Find where the given text appears and provide that cell's center as [X, Y] coordinate. 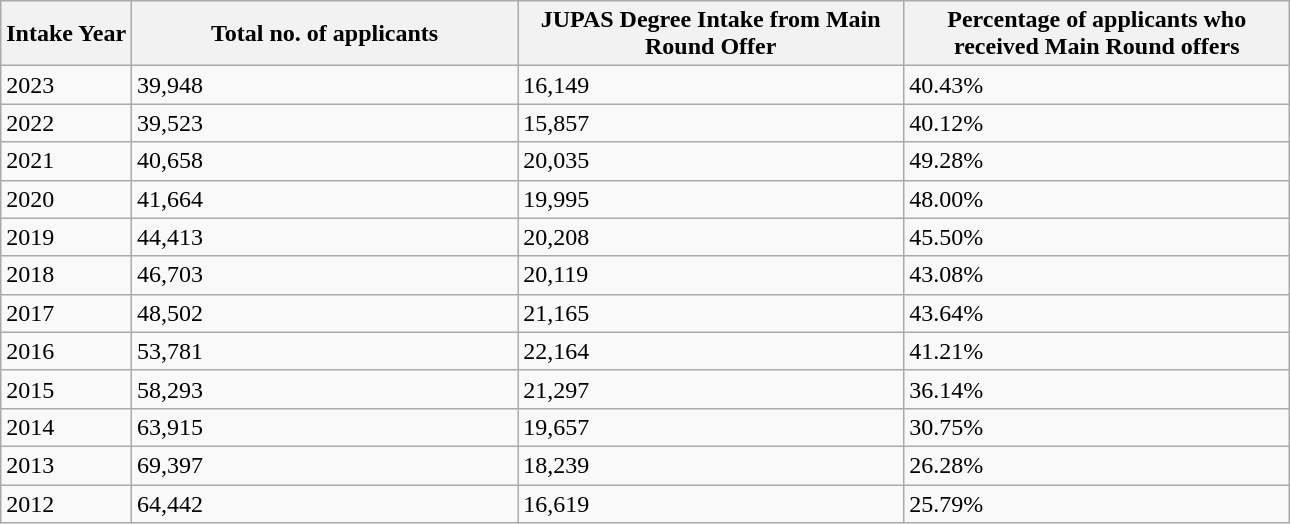
Intake Year [66, 34]
26.28% [1097, 465]
53,781 [325, 351]
48.00% [1097, 199]
48,502 [325, 313]
Percentage of applicants who received Main Round offers [1097, 34]
21,297 [711, 389]
39,523 [325, 123]
16,149 [711, 85]
2023 [66, 85]
30.75% [1097, 427]
16,619 [711, 503]
43.08% [1097, 275]
41.21% [1097, 351]
2014 [66, 427]
19,995 [711, 199]
2019 [66, 237]
2013 [66, 465]
46,703 [325, 275]
18,239 [711, 465]
2021 [66, 161]
20,119 [711, 275]
2017 [66, 313]
20,208 [711, 237]
2018 [66, 275]
22,164 [711, 351]
40.43% [1097, 85]
41,664 [325, 199]
2020 [66, 199]
Total no. of applicants [325, 34]
45.50% [1097, 237]
49.28% [1097, 161]
69,397 [325, 465]
58,293 [325, 389]
20,035 [711, 161]
19,657 [711, 427]
JUPAS Degree Intake from Main Round Offer [711, 34]
39,948 [325, 85]
43.64% [1097, 313]
44,413 [325, 237]
2012 [66, 503]
2016 [66, 351]
2022 [66, 123]
15,857 [711, 123]
40,658 [325, 161]
2015 [66, 389]
36.14% [1097, 389]
63,915 [325, 427]
64,442 [325, 503]
40.12% [1097, 123]
21,165 [711, 313]
25.79% [1097, 503]
